Return [X, Y] of the center of cell containing provided text 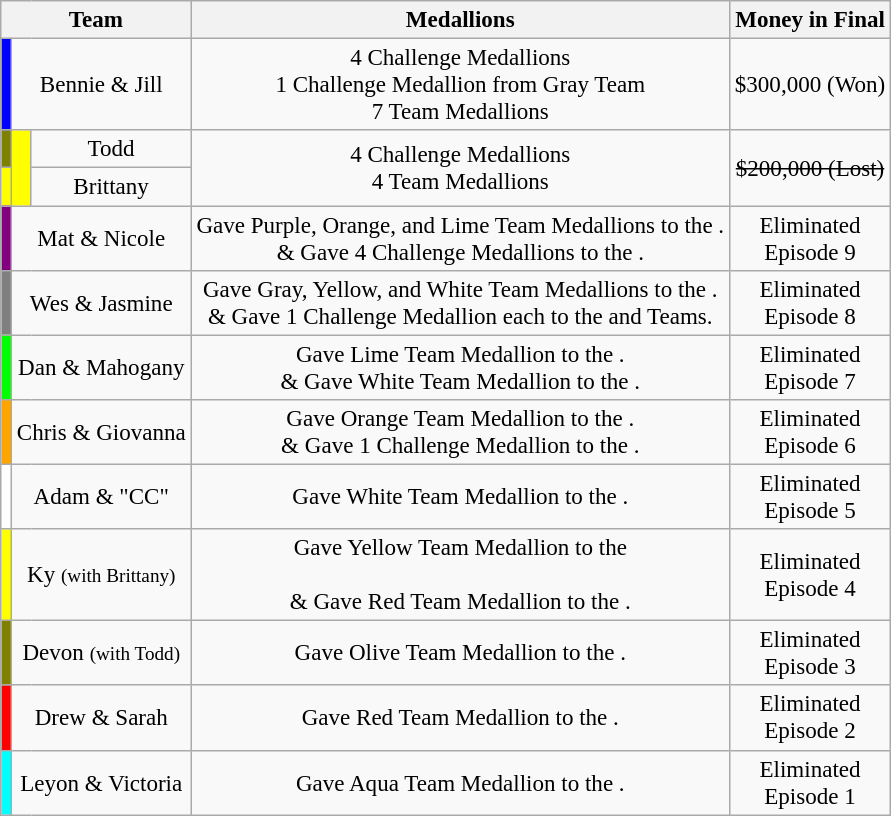
EliminatedEpisode 4 [810, 575]
Todd [111, 149]
4 Challenge Medallions1 Challenge Medallion from Gray Team7 Team Medallions [460, 85]
Gave Purple, Orange, and Lime Team Medallions to the .& Gave 4 Challenge Medallions to the . [460, 238]
Brittany [111, 187]
Gave Gray, Yellow, and White Team Medallions to the .& Gave 1 Challenge Medallion each to the and Teams. [460, 304]
EliminatedEpisode 5 [810, 498]
Gave Olive Team Medallion to the . [460, 654]
Gave Yellow Team Medallion to the & Gave Red Team Medallion to the . [460, 575]
Adam & "CC" [101, 498]
Mat & Nicole [101, 238]
EliminatedEpisode 8 [810, 304]
$200,000 (Lost) [810, 168]
Devon (with Todd) [101, 654]
Gave Aqua Team Medallion to the . [460, 782]
EliminatedEpisode 2 [810, 718]
Medallions [460, 20]
Gave Orange Team Medallion to the .& Gave 1 Challenge Medallion to the . [460, 432]
$300,000 (Won) [810, 85]
Gave Red Team Medallion to the . [460, 718]
Leyon & Victoria [101, 782]
EliminatedEpisode 1 [810, 782]
EliminatedEpisode 3 [810, 654]
Chris & Giovanna [101, 432]
Ky (with Brittany) [101, 575]
Gave White Team Medallion to the . [460, 498]
Money in Final [810, 20]
Drew & Sarah [101, 718]
Dan & Mahogany [101, 368]
Wes & Jasmine [101, 304]
EliminatedEpisode 6 [810, 432]
4 Challenge Medallions4 Team Medallions [460, 168]
Gave Lime Team Medallion to the .& Gave White Team Medallion to the . [460, 368]
EliminatedEpisode 7 [810, 368]
Team [96, 20]
Bennie & Jill [101, 85]
EliminatedEpisode 9 [810, 238]
